Pinpoint the cell where the given text exists, returning its [X, Y] midpoint coordinate. 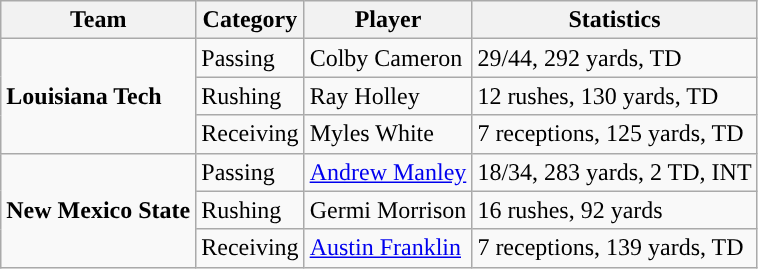
Myles White [388, 134]
Category [250, 20]
Team [98, 20]
New Mexico State [98, 210]
18/34, 283 yards, 2 TD, INT [614, 172]
Germi Morrison [388, 210]
12 rushes, 130 yards, TD [614, 96]
Austin Franklin [388, 248]
Louisiana Tech [98, 96]
Statistics [614, 20]
Ray Holley [388, 96]
Colby Cameron [388, 58]
7 receptions, 139 yards, TD [614, 248]
7 receptions, 125 yards, TD [614, 134]
16 rushes, 92 yards [614, 210]
Andrew Manley [388, 172]
Player [388, 20]
29/44, 292 yards, TD [614, 58]
